Locate the cell with the specified text and output its [X, Y] center coordinate. 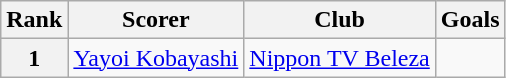
1 [34, 58]
Nippon TV Beleza [340, 58]
Scorer [156, 20]
Goals [470, 20]
Rank [34, 20]
Yayoi Kobayashi [156, 58]
Club [340, 20]
